From the cell containing the given text, extract its center point as [X, Y] coordinate. 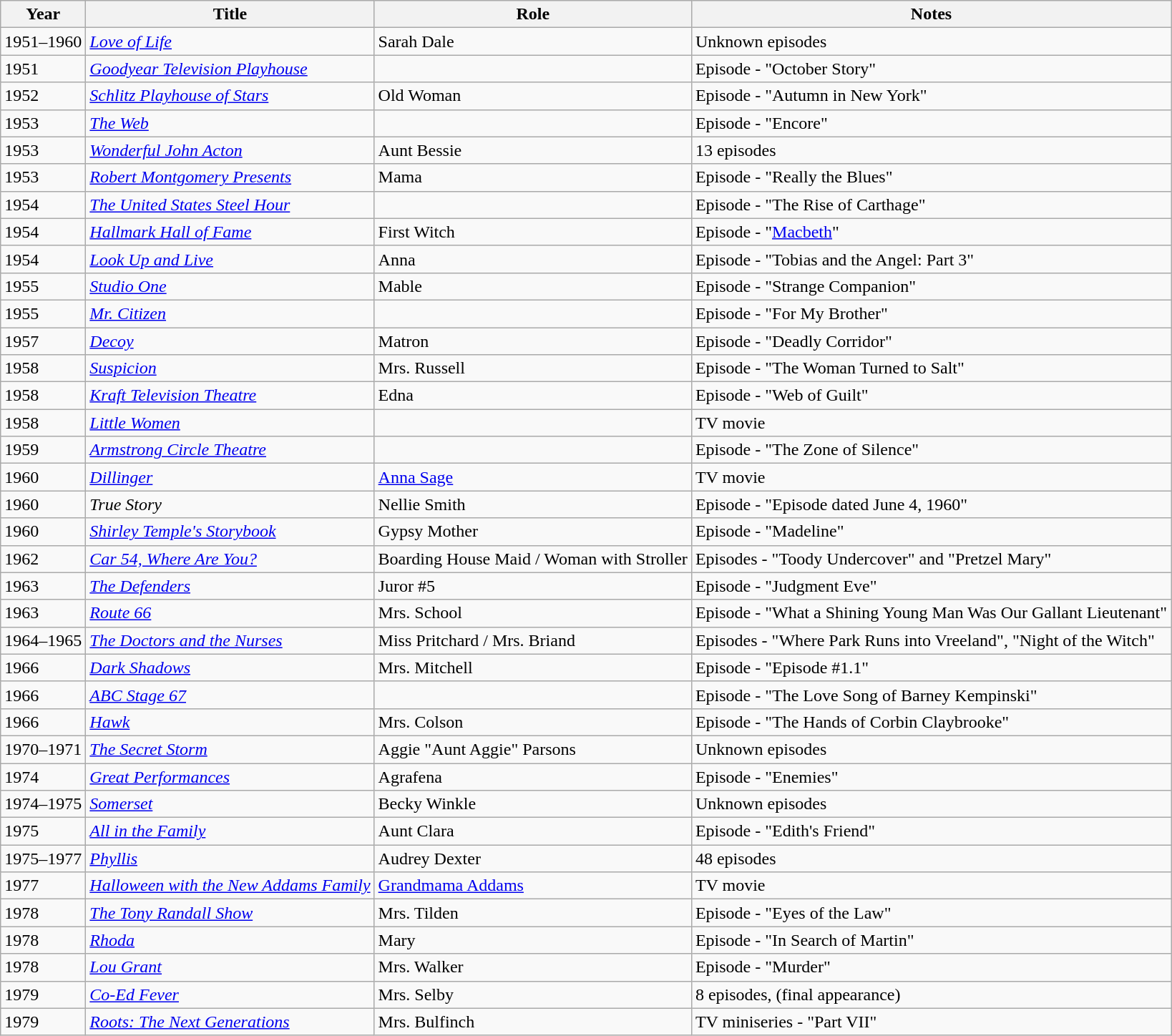
Episode - "Really the Blues" [931, 177]
Episode - "What a Shining Young Man Was Our Gallant Lieutenant" [931, 613]
Miss Pritchard / Mrs. Briand [532, 640]
Episode - "Tobias and the Angel: Part 3" [931, 259]
Wonderful John Acton [230, 150]
1951–1960 [43, 41]
Kraft Television Theatre [230, 396]
Role [532, 14]
All in the Family [230, 831]
Schlitz Playhouse of Stars [230, 96]
1951 [43, 69]
Episode - "The Zone of Silence" [931, 450]
Mrs. School [532, 613]
Mable [532, 286]
Robert Montgomery Presents [230, 177]
Hallmark Hall of Fame [230, 232]
The Defenders [230, 586]
Little Women [230, 423]
48 episodes [931, 859]
1957 [43, 341]
1959 [43, 450]
Notes [931, 14]
Mrs. Selby [532, 995]
Nellie Smith [532, 504]
Look Up and Live [230, 259]
1977 [43, 886]
The Secret Storm [230, 749]
Lou Grant [230, 967]
Roots: The Next Generations [230, 1022]
8 episodes, (final appearance) [931, 995]
1975–1977 [43, 859]
Mrs. Colson [532, 722]
Decoy [230, 341]
Old Woman [532, 96]
Shirley Temple's Storybook [230, 532]
Juror #5 [532, 586]
Car 54, Where Are You? [230, 559]
Mrs. Bulfinch [532, 1022]
Edna [532, 396]
Matron [532, 341]
Mrs. Walker [532, 967]
The United States Steel Hour [230, 205]
Year [43, 14]
Title [230, 14]
Episode - "Judgment Eve" [931, 586]
Aunt Clara [532, 831]
Episode - "Deadly Corridor" [931, 341]
Episode - "The Hands of Corbin Claybrooke" [931, 722]
The Web [230, 123]
ABC Stage 67 [230, 695]
Episode - "Eyes of the Law" [931, 913]
The Doctors and the Nurses [230, 640]
Mrs. Mitchell [532, 668]
1974 [43, 776]
1970–1971 [43, 749]
Rhoda [230, 940]
Episodes - "Toody Undercover" and "Pretzel Mary" [931, 559]
Somerset [230, 804]
Aggie "Aunt Aggie" Parsons [532, 749]
Episode - "For My Brother" [931, 313]
Episode - "Murder" [931, 967]
Mary [532, 940]
Becky Winkle [532, 804]
First Witch [532, 232]
Halloween with the New Addams Family [230, 886]
Great Performances [230, 776]
Phyllis [230, 859]
Dark Shadows [230, 668]
Route 66 [230, 613]
Boarding House Maid / Woman with Stroller [532, 559]
Episode - "Episode dated June 4, 1960" [931, 504]
Co-Ed Fever [230, 995]
Suspicion [230, 368]
Episodes - "Where Park Runs into Vreeland", "Night of the Witch" [931, 640]
Mrs. Tilden [532, 913]
Episode - "Macbeth" [931, 232]
Anna [532, 259]
True Story [230, 504]
Studio One [230, 286]
1952 [43, 96]
Anna Sage [532, 477]
Mrs. Russell [532, 368]
Goodyear Television Playhouse [230, 69]
Episode - "The Woman Turned to Salt" [931, 368]
1964–1965 [43, 640]
Mr. Citizen [230, 313]
Episode - "The Rise of Carthage" [931, 205]
Aunt Bessie [532, 150]
Gypsy Mother [532, 532]
Episode - "Madeline" [931, 532]
Sarah Dale [532, 41]
Episode - "Strange Companion" [931, 286]
Audrey Dexter [532, 859]
1962 [43, 559]
1975 [43, 831]
Episode - "Web of Guilt" [931, 396]
Armstrong Circle Theatre [230, 450]
Grandmama Addams [532, 886]
Episode - "October Story" [931, 69]
Episode - "Encore" [931, 123]
Episode - "The Love Song of Barney Kempinski" [931, 695]
1974–1975 [43, 804]
Episode - "In Search of Martin" [931, 940]
Dillinger [230, 477]
Episode - "Enemies" [931, 776]
Love of Life [230, 41]
Hawk [230, 722]
13 episodes [931, 150]
Episode - "Autumn in New York" [931, 96]
Mama [532, 177]
Episode - "Edith's Friend" [931, 831]
The Tony Randall Show [230, 913]
Episode - "Episode #1.1" [931, 668]
Agrafena [532, 776]
TV miniseries - "Part VII" [931, 1022]
